Locate the cell with the specified text and output its [X, Y] center coordinate. 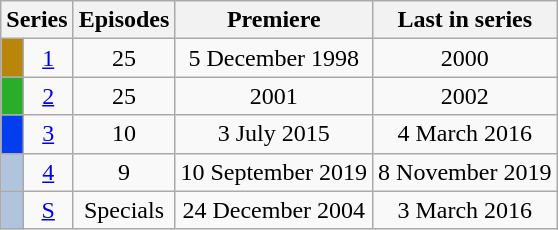
3 July 2015 [274, 134]
Premiere [274, 20]
10 September 2019 [274, 172]
24 December 2004 [274, 210]
2001 [274, 96]
Episodes [124, 20]
10 [124, 134]
4 [48, 172]
4 March 2016 [465, 134]
3 [48, 134]
Specials [124, 210]
3 March 2016 [465, 210]
5 December 1998 [274, 58]
8 November 2019 [465, 172]
1 [48, 58]
2002 [465, 96]
S [48, 210]
Series [37, 20]
2000 [465, 58]
2 [48, 96]
9 [124, 172]
Last in series [465, 20]
